For the text-containing cell, return its midpoint in [x, y] coordinate format. 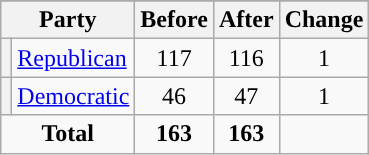
117 [174, 58]
46 [174, 96]
Before [174, 20]
116 [246, 58]
After [246, 20]
47 [246, 96]
Party [68, 20]
Change [324, 20]
Democratic [74, 96]
Republican [74, 58]
Total [68, 134]
